Extract the (x, y) coordinate from the center of the cell holding the provided text.  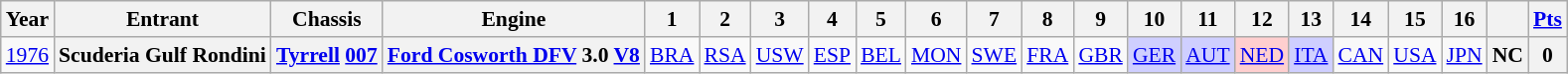
Tyrrell 007 (327, 55)
SWE (994, 55)
10 (1155, 19)
Engine (514, 19)
15 (1415, 19)
USA (1415, 55)
Year (28, 19)
NC (1508, 55)
12 (1262, 19)
7 (994, 19)
8 (1047, 19)
16 (1465, 19)
9 (1101, 19)
3 (780, 19)
CAN (1361, 55)
6 (936, 19)
GER (1155, 55)
2 (725, 19)
Entrant (163, 19)
GBR (1101, 55)
14 (1361, 19)
0 (1548, 55)
NED (1262, 55)
FRA (1047, 55)
USW (780, 55)
BRA (672, 55)
4 (833, 19)
1 (672, 19)
AUT (1207, 55)
5 (880, 19)
Chassis (327, 19)
RSA (725, 55)
11 (1207, 19)
Ford Cosworth DFV 3.0 V8 (514, 55)
BEL (880, 55)
MON (936, 55)
1976 (28, 55)
ITA (1311, 55)
Pts (1548, 19)
Scuderia Gulf Rondini (163, 55)
JPN (1465, 55)
13 (1311, 19)
ESP (833, 55)
